Pinpoint the cell where the given text exists, returning its [X, Y] midpoint coordinate. 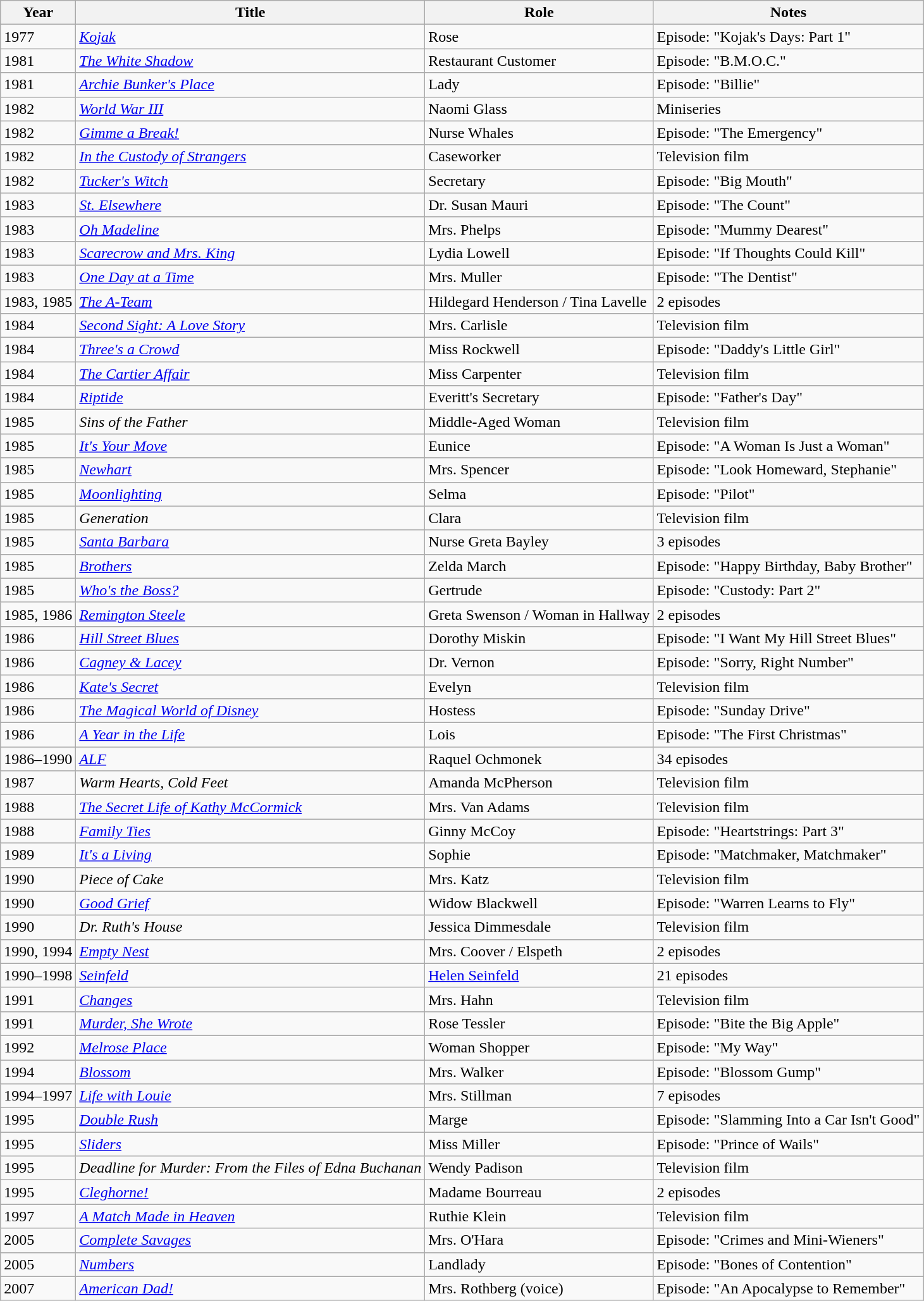
Kojak [250, 37]
Episode: "I Want My Hill Street Blues" [788, 638]
1994 [38, 1072]
Piece of Cake [250, 879]
Rose [539, 37]
Tucker's Witch [250, 181]
Hill Street Blues [250, 638]
ALF [250, 759]
St. Elsewhere [250, 205]
Gertrude [539, 590]
Episode: "The First Christmas" [788, 735]
Episode: "Sorry, Right Number" [788, 662]
Gimme a Break! [250, 133]
Lydia Lowell [539, 253]
1985, 1986 [38, 614]
7 episodes [788, 1096]
The Magical World of Disney [250, 711]
Episode: "The Emergency" [788, 133]
Mrs. Hahn [539, 999]
Warm Hearts, Cold Feet [250, 783]
American Dad! [250, 1288]
Widow Blackwell [539, 903]
Blossom [250, 1072]
Who's the Boss? [250, 590]
Nurse Whales [539, 133]
In the Custody of Strangers [250, 157]
1994–1997 [38, 1096]
Wendy Padison [539, 1168]
1977 [38, 37]
Zelda March [539, 566]
Kate's Secret [250, 686]
Episode: "An Apocalypse to Remember" [788, 1288]
Complete Savages [250, 1240]
Jessica Dimmesdale [539, 927]
The Cartier Affair [250, 374]
1989 [38, 855]
Santa Barbara [250, 542]
1990–1998 [38, 975]
Episode: "The Count" [788, 205]
Episode: "Crimes and Mini-Wieners" [788, 1240]
Woman Shopper [539, 1047]
Three's a Crowd [250, 350]
1986–1990 [38, 759]
Mrs. Walker [539, 1072]
34 episodes [788, 759]
Middle-Aged Woman [539, 422]
Episode: "Warren Learns to Fly" [788, 903]
1983, 1985 [38, 302]
Episode: "Daddy's Little Girl" [788, 350]
1990, 1994 [38, 951]
Moonlighting [250, 494]
World War III [250, 109]
Episode: "Kojak's Days: Part 1" [788, 37]
Year [38, 13]
Helen Seinfeld [539, 975]
Eunice [539, 446]
One Day at a Time [250, 277]
The Secret Life of Kathy McCormick [250, 807]
Episode: "Big Mouth" [788, 181]
Empty Nest [250, 951]
Mrs. Coover / Elspeth [539, 951]
1992 [38, 1047]
Changes [250, 999]
Lady [539, 85]
Second Sight: A Love Story [250, 326]
Good Grief [250, 903]
Episode: "Slamming Into a Car Isn't Good" [788, 1120]
1997 [38, 1216]
Episode: "If Thoughts Could Kill" [788, 253]
Mrs. Carlisle [539, 326]
Murder, She Wrote [250, 1023]
3 episodes [788, 542]
Episode: "Custody: Part 2" [788, 590]
Mrs. Katz [539, 879]
Newhart [250, 470]
Hostess [539, 711]
Mrs. Rothberg (voice) [539, 1288]
Dr. Vernon [539, 662]
Sliders [250, 1144]
Generation [250, 518]
Life with Louie [250, 1096]
Sophie [539, 855]
Miss Rockwell [539, 350]
Dorothy Miskin [539, 638]
A Match Made in Heaven [250, 1216]
It's Your Move [250, 446]
Seinfeld [250, 975]
The White Shadow [250, 61]
Miss Carpenter [539, 374]
Mrs. Phelps [539, 229]
Naomi Glass [539, 109]
Everitt's Secretary [539, 398]
Deadline for Murder: From the Files of Edna Buchanan [250, 1168]
Episode: "Pilot" [788, 494]
Rose Tessler [539, 1023]
Restaurant Customer [539, 61]
Melrose Place [250, 1047]
Episode: "Blossom Gump" [788, 1072]
Clara [539, 518]
Mrs. Stillman [539, 1096]
2007 [38, 1288]
21 episodes [788, 975]
Double Rush [250, 1120]
Episode: "Happy Birthday, Baby Brother" [788, 566]
The A-Team [250, 302]
Episode: "B.M.O.C." [788, 61]
Episode: "Bite the Big Apple" [788, 1023]
Marge [539, 1120]
Ruthie Klein [539, 1216]
Episode: "A Woman Is Just a Woman" [788, 446]
Archie Bunker's Place [250, 85]
Madame Bourreau [539, 1192]
Episode: "My Way" [788, 1047]
Title [250, 13]
Family Ties [250, 831]
Notes [788, 13]
Riptide [250, 398]
Nurse Greta Bayley [539, 542]
Ginny McCoy [539, 831]
Numbers [250, 1264]
Episode: "Look Homeward, Stephanie" [788, 470]
Mrs. O'Hara [539, 1240]
Episode: "Mummy Dearest" [788, 229]
Episode: "Billie" [788, 85]
Miniseries [788, 109]
Episode: "Heartstrings: Part 3" [788, 831]
Brothers [250, 566]
Raquel Ochmonek [539, 759]
Episode: "Matchmaker, Matchmaker" [788, 855]
Episode: "Bones of Contention" [788, 1264]
Mrs. Muller [539, 277]
Episode: "The Dentist" [788, 277]
Greta Swenson / Woman in Hallway [539, 614]
Scarecrow and Mrs. King [250, 253]
Evelyn [539, 686]
Landlady [539, 1264]
Role [539, 13]
Sins of the Father [250, 422]
Mrs. Spencer [539, 470]
Oh Madeline [250, 229]
Hildegard Henderson / Tina Lavelle [539, 302]
Caseworker [539, 157]
Secretary [539, 181]
It's a Living [250, 855]
Episode: "Father's Day" [788, 398]
Amanda McPherson [539, 783]
1987 [38, 783]
Cleghorne! [250, 1192]
Selma [539, 494]
A Year in the Life [250, 735]
Dr. Ruth's House [250, 927]
Episode: "Prince of Wails" [788, 1144]
Cagney & Lacey [250, 662]
Lois [539, 735]
Remington Steele [250, 614]
Episode: "Sunday Drive" [788, 711]
Mrs. Van Adams [539, 807]
Miss Miller [539, 1144]
Dr. Susan Mauri [539, 205]
